Search for the cell housing the specified text and yield its [X, Y] center coordinate. 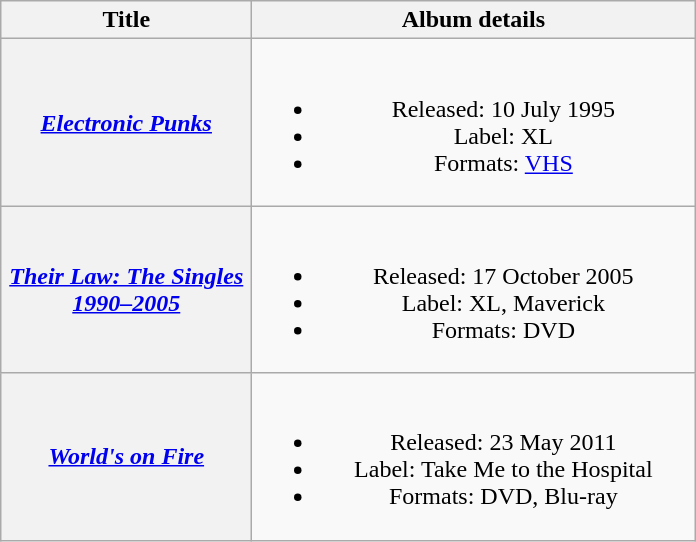
Electronic Punks [126, 122]
World's on Fire [126, 456]
Released: 17 October 2005Label: XL, MaverickFormats: DVD [474, 290]
Released: 23 May 2011Label: Take Me to the HospitalFormats: DVD, Blu-ray [474, 456]
Album details [474, 20]
Title [126, 20]
Released: 10 July 1995Label: XLFormats: VHS [474, 122]
Their Law: The Singles 1990–2005 [126, 290]
